Search for the cell housing the specified text and yield its [X, Y] center coordinate. 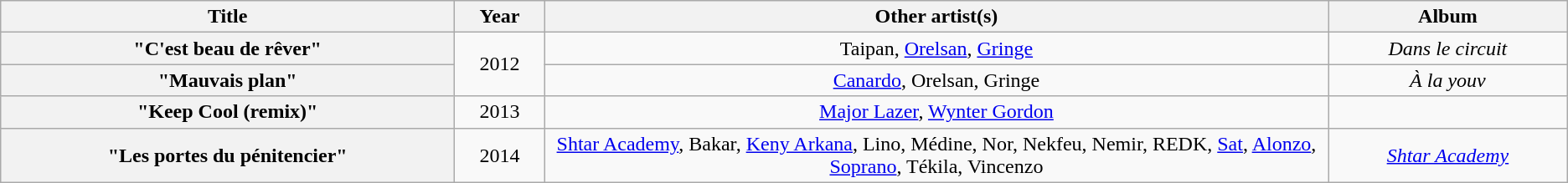
Taipan, Orelsan, Gringe [936, 48]
À la youv [1448, 80]
Title [228, 17]
2012 [500, 64]
"Les portes du pénitencier" [228, 155]
"C'est beau de rêver" [228, 48]
Major Lazer, Wynter Gordon [936, 112]
"Keep Cool (remix)" [228, 112]
"Mauvais plan" [228, 80]
Year [500, 17]
2014 [500, 155]
Album [1448, 17]
2013 [500, 112]
Dans le circuit [1448, 48]
Canardo, Orelsan, Gringe [936, 80]
Other artist(s) [936, 17]
Shtar Academy [1448, 155]
Shtar Academy, Bakar, Keny Arkana, Lino, Médine, Nor, Nekfeu, Nemir, REDK, Sat, Alonzo, Soprano, Tékila, Vincenzo [936, 155]
